Provide the [X, Y] coordinate of the cell's center where the given text is located.  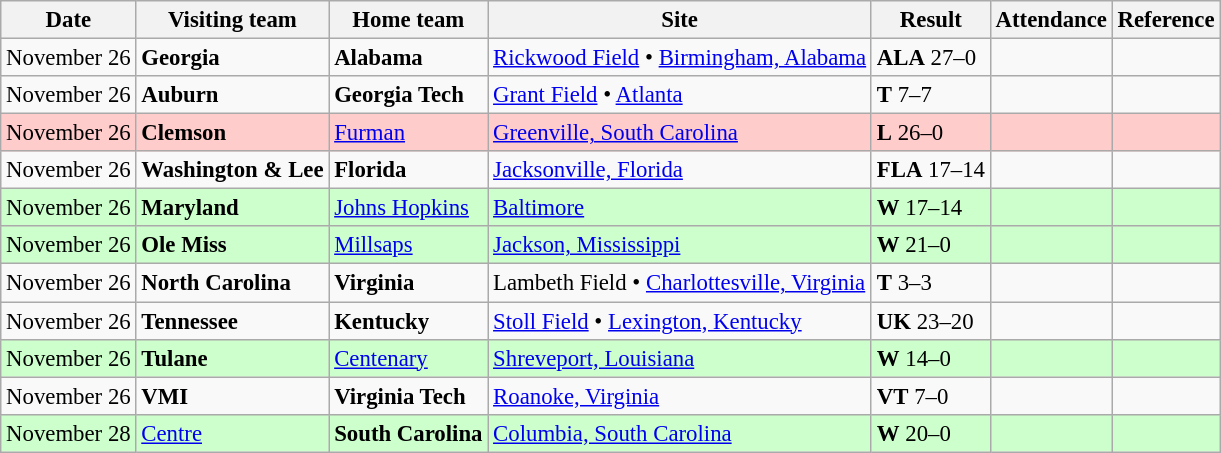
Result [930, 20]
Alabama [408, 58]
L 26–0 [930, 133]
Johns Hopkins [408, 208]
Tulane [232, 358]
Virginia Tech [408, 396]
Stoll Field • Lexington, Kentucky [680, 321]
Attendance [1051, 20]
Virginia [408, 283]
Furman [408, 133]
Kentucky [408, 321]
W 17–14 [930, 208]
UK 23–20 [930, 321]
Florida [408, 170]
Date [68, 20]
Columbia, South Carolina [680, 433]
Jacksonville, Florida [680, 170]
Ole Miss [232, 245]
W 14–0 [930, 358]
Clemson [232, 133]
Tennessee [232, 321]
Jackson, Mississippi [680, 245]
VT 7–0 [930, 396]
Roanoke, Virginia [680, 396]
Georgia Tech [408, 95]
November 28 [68, 433]
North Carolina [232, 283]
Rickwood Field • Birmingham, Alabama [680, 58]
ALA 27–0 [930, 58]
Grant Field • Atlanta [680, 95]
T 7–7 [930, 95]
South Carolina [408, 433]
Home team [408, 20]
W 21–0 [930, 245]
Greenville, South Carolina [680, 133]
Georgia [232, 58]
Shreveport, Louisiana [680, 358]
Millsaps [408, 245]
Lambeth Field • Charlottesville, Virginia [680, 283]
Maryland [232, 208]
VMI [232, 396]
Visiting team [232, 20]
Baltimore [680, 208]
T 3–3 [930, 283]
FLA 17–14 [930, 170]
Centre [232, 433]
Reference [1166, 20]
Site [680, 20]
Auburn [232, 95]
W 20–0 [930, 433]
Centenary [408, 358]
Washington & Lee [232, 170]
